Locate the cell with the specified text and output its [x, y] center coordinate. 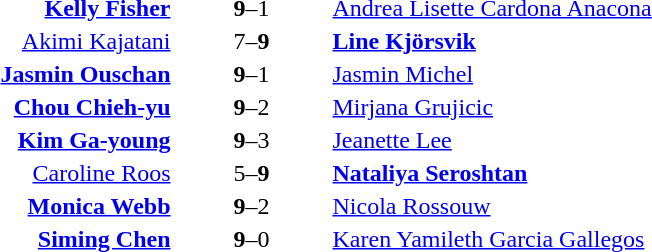
5–9 [252, 173]
7–9 [252, 41]
9–3 [252, 140]
9–1 [252, 74]
